Scan for the cell matching the given text and deliver its [x, y] coordinate at center. 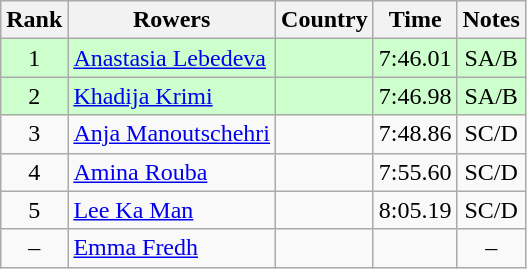
8:05.19 [415, 210]
Notes [491, 20]
Anastasia Lebedeva [172, 58]
5 [34, 210]
Emma Fredh [172, 248]
7:55.60 [415, 172]
Anja Manoutschehri [172, 134]
4 [34, 172]
1 [34, 58]
2 [34, 96]
Amina Rouba [172, 172]
3 [34, 134]
Lee Ka Man [172, 210]
7:46.98 [415, 96]
Khadija Krimi [172, 96]
Country [325, 20]
Rowers [172, 20]
7:46.01 [415, 58]
Rank [34, 20]
7:48.86 [415, 134]
Time [415, 20]
